For the text-containing cell, return its midpoint in (X, Y) coordinate format. 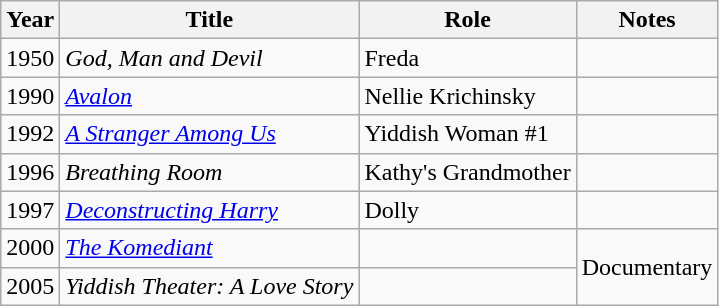
1996 (30, 172)
Breathing Room (210, 172)
Deconstructing Harry (210, 210)
1997 (30, 210)
Kathy's Grandmother (468, 172)
2000 (30, 248)
A Stranger Among Us (210, 134)
1950 (30, 58)
Yiddish Theater: A Love Story (210, 286)
Notes (647, 20)
Title (210, 20)
2005 (30, 286)
God, Man and Devil (210, 58)
Avalon (210, 96)
Freda (468, 58)
Role (468, 20)
Nellie Krichinsky (468, 96)
Yiddish Woman #1 (468, 134)
Documentary (647, 267)
Dolly (468, 210)
1992 (30, 134)
The Komediant (210, 248)
Year (30, 20)
1990 (30, 96)
